Return the [X, Y] coordinate for the center point of the cell that contains the specified text.  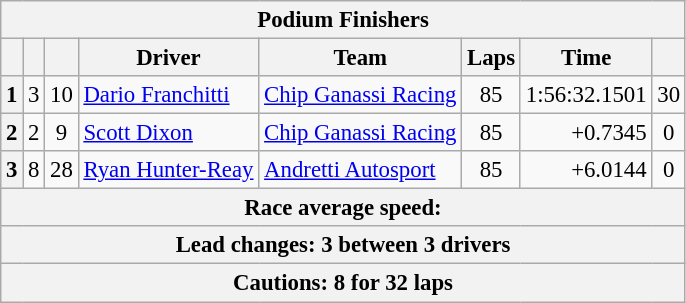
Lead changes: 3 between 3 drivers [344, 245]
1 [12, 95]
Ryan Hunter-Reay [168, 170]
Team [360, 58]
1:56:32.1501 [586, 95]
+0.7345 [586, 133]
28 [62, 170]
9 [62, 133]
Podium Finishers [344, 20]
Andretti Autosport [360, 170]
Scott Dixon [168, 133]
Cautions: 8 for 32 laps [344, 283]
+6.0144 [586, 170]
Driver [168, 58]
Dario Franchitti [168, 95]
Laps [492, 58]
10 [62, 95]
Race average speed: [344, 208]
30 [668, 95]
8 [34, 170]
Time [586, 58]
